Search for the cell housing the specified text and yield its [X, Y] center coordinate. 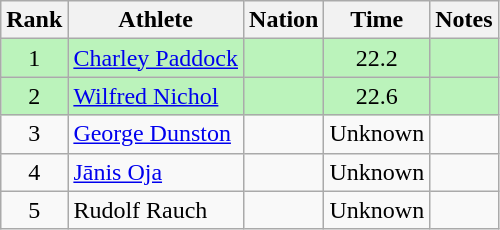
22.6 [377, 96]
Nation [284, 20]
Rudolf Rauch [156, 210]
Wilfred Nichol [156, 96]
1 [34, 58]
George Dunston [156, 134]
Rank [34, 20]
Notes [464, 20]
Jānis Oja [156, 172]
Athlete [156, 20]
4 [34, 172]
22.2 [377, 58]
2 [34, 96]
Time [377, 20]
5 [34, 210]
Charley Paddock [156, 58]
3 [34, 134]
